Determine the (X, Y) coordinate at the center of the cell enclosing the given text.  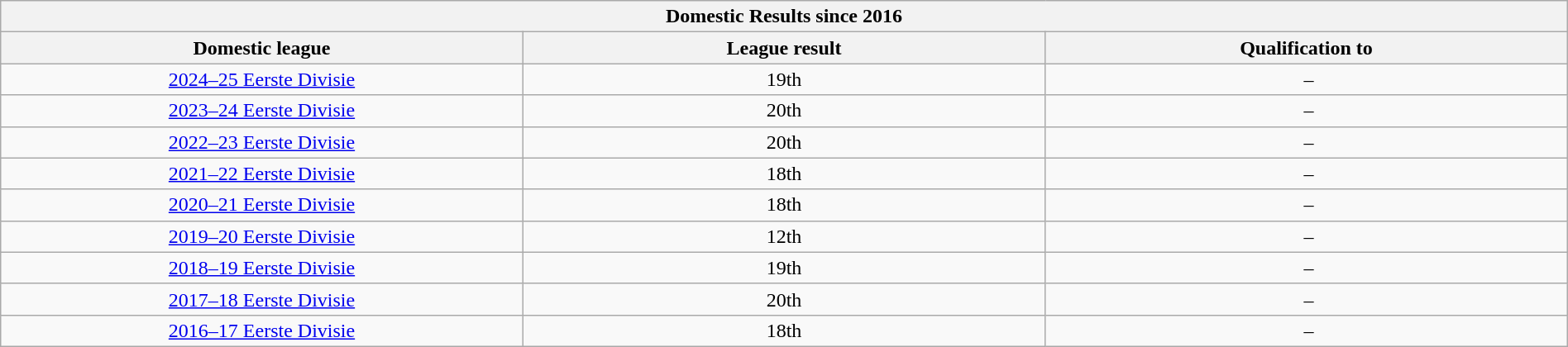
2024–25 Eerste Divisie (262, 79)
12th (784, 236)
2018–19 Eerste Divisie (262, 268)
2023–24 Eerste Divisie (262, 111)
2017–18 Eerste Divisie (262, 299)
2016–17 Eerste Divisie (262, 330)
2019–20 Eerste Divisie (262, 236)
2022–23 Eerste Divisie (262, 142)
Domestic league (262, 48)
Domestic Results since 2016 (784, 17)
Qualification to (1307, 48)
League result (784, 48)
2021–22 Eerste Divisie (262, 173)
2020–21 Eerste Divisie (262, 205)
